Determine the (X, Y) coordinate at the center of the cell enclosing the given text.  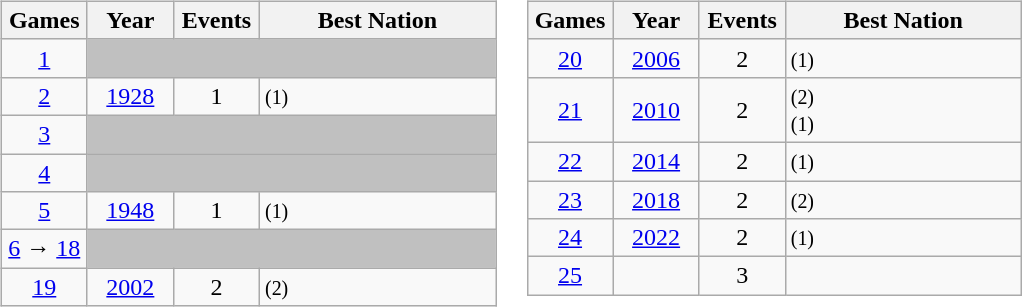
2022 (656, 238)
1928 (130, 96)
19 (44, 287)
2010 (656, 110)
4 (44, 173)
23 (570, 199)
20 (570, 58)
24 (570, 238)
2018 (656, 199)
5 (44, 211)
2006 (656, 58)
2002 (130, 287)
22 (570, 161)
2014 (656, 161)
21 (570, 110)
1948 (130, 211)
(2) (1) (903, 110)
25 (570, 276)
6 → 18 (44, 249)
